Capture the cell that displays the provided text and extract its [X, Y] central coordinate. 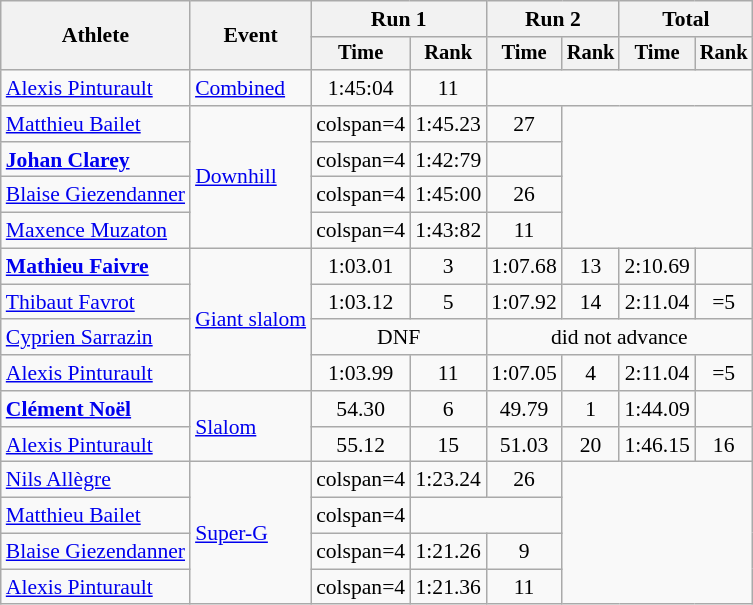
Athlete [96, 36]
1 [591, 409]
51.03 [524, 445]
1:03.12 [360, 302]
Johan Clarey [96, 160]
6 [448, 409]
Event [250, 36]
Giant slalom [250, 320]
Maxence Muzaton [96, 231]
Combined [250, 88]
4 [591, 373]
5 [448, 302]
55.12 [360, 445]
1:45:04 [360, 88]
1:23.24 [448, 480]
1:43:82 [448, 231]
14 [591, 302]
did not advance [619, 338]
1:03.99 [360, 373]
DNF [398, 338]
Thibaut Favrot [96, 302]
1:21.36 [448, 587]
3 [448, 267]
Nils Allègre [96, 480]
Slalom [250, 426]
49.79 [524, 409]
Run 2 [552, 19]
1:21.26 [448, 552]
16 [724, 445]
Run 1 [398, 19]
20 [591, 445]
1:45.23 [448, 124]
2:10.69 [656, 267]
Cyprien Sarrazin [96, 338]
1:45:00 [448, 195]
1:07.05 [524, 373]
54.30 [360, 409]
1:46.15 [656, 445]
Total [686, 19]
1:07.92 [524, 302]
9 [524, 552]
Downhill [250, 177]
Super-G [250, 533]
27 [524, 124]
1:03.01 [360, 267]
15 [448, 445]
13 [591, 267]
1:07.68 [524, 267]
Clément Noël [96, 409]
1:44.09 [656, 409]
Mathieu Faivre [96, 267]
1:42:79 [448, 160]
